Return [X, Y] of the center of cell containing provided text 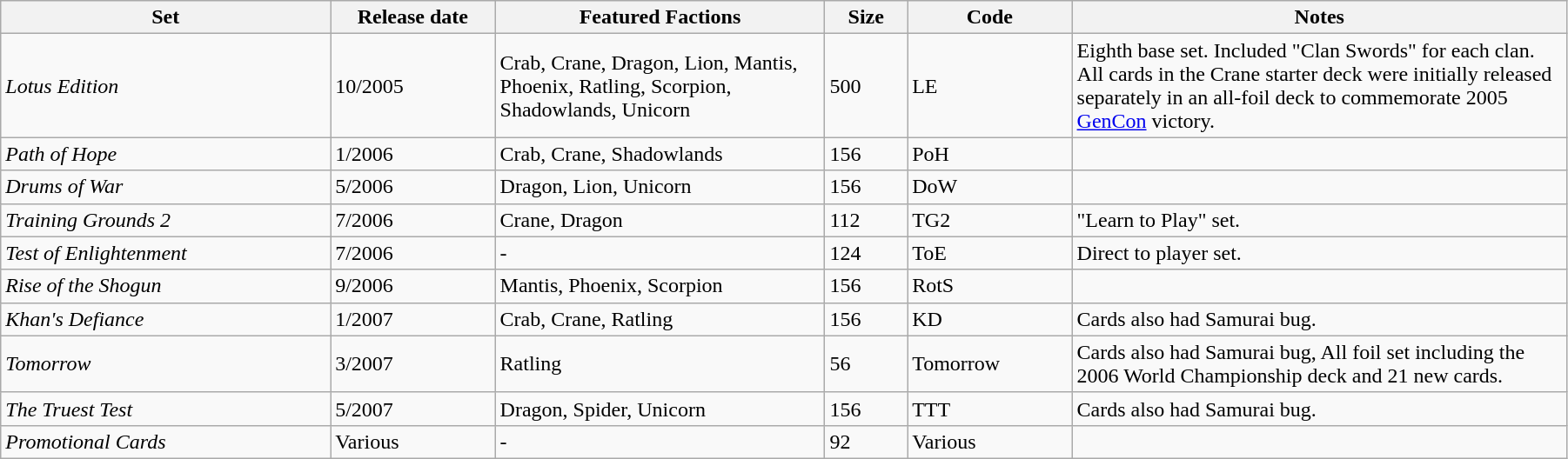
PoH [990, 154]
Featured Factions [660, 17]
Notes [1319, 17]
The Truest Test [165, 409]
Rise of the Shogun [165, 286]
5/2007 [412, 409]
Cards also had Samurai bug, All foil set including the 2006 World Championship deck and 21 new cards. [1319, 363]
Size [867, 17]
112 [867, 220]
Mantis, Phoenix, Scorpion [660, 286]
Crane, Dragon [660, 220]
124 [867, 253]
KD [990, 319]
Path of Hope [165, 154]
3/2007 [412, 363]
ToE [990, 253]
1/2006 [412, 154]
Lotus Edition [165, 85]
Training Grounds 2 [165, 220]
Code [990, 17]
56 [867, 363]
Release date [412, 17]
500 [867, 85]
TG2 [990, 220]
LE [990, 85]
92 [867, 442]
DoW [990, 187]
9/2006 [412, 286]
RotS [990, 286]
Drums of War [165, 187]
TTT [990, 409]
"Learn to Play" set. [1319, 220]
Crab, Crane, Dragon, Lion, Mantis, Phoenix, Ratling, Scorpion, Shadowlands, Unicorn [660, 85]
Ratling [660, 363]
5/2006 [412, 187]
Dragon, Spider, Unicorn [660, 409]
10/2005 [412, 85]
Crab, Crane, Shadowlands [660, 154]
Khan's Defiance [165, 319]
Crab, Crane, Ratling [660, 319]
Set [165, 17]
Promotional Cards [165, 442]
Direct to player set. [1319, 253]
Dragon, Lion, Unicorn [660, 187]
Test of Enlightenment [165, 253]
1/2007 [412, 319]
